Find where the given text appears and provide that cell's center as [x, y] coordinate. 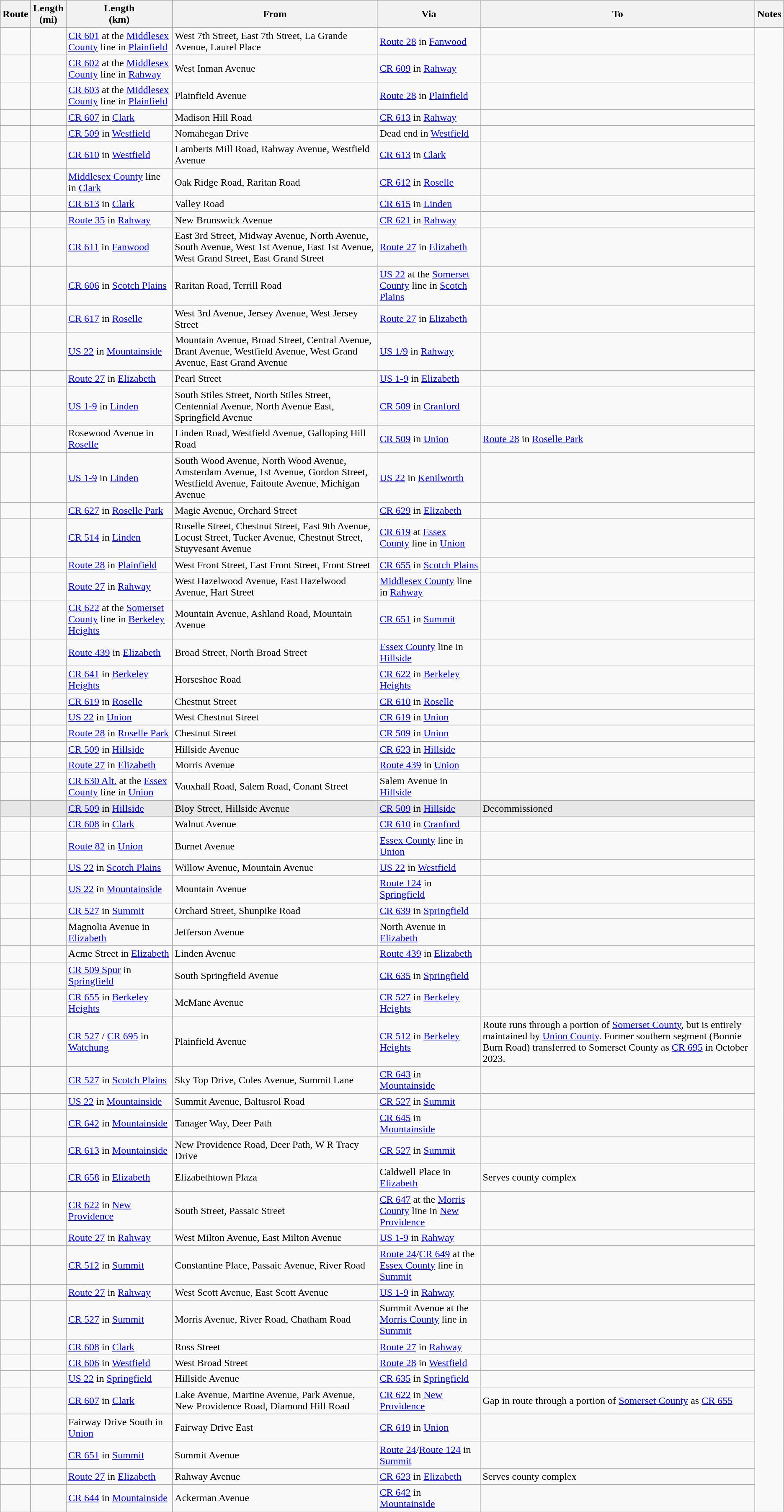
Lake Avenue, Martine Avenue, Park Avenue, New Providence Road, Diamond Hill Road [275, 1401]
To [618, 14]
Summit Avenue, Baltusrol Road [275, 1101]
CR 639 in Springfield [429, 911]
CR 623 in Hillside [429, 749]
West Chestnut Street [275, 717]
CR 623 in Elizabeth [429, 1476]
North Avenue in Elizabeth [429, 932]
US 1/9 in Rahway [429, 352]
CR 509 Spur in Springfield [119, 976]
CR 512 in Berkeley Heights [429, 1041]
CR 610 in Cranford [429, 824]
From [275, 14]
Route 35 in Rahway [119, 220]
CR 641 in Berkeley Heights [119, 680]
Mountain Avenue, Broad Street, Central Avenue, Brant Avenue, Westfield Avenue, West Grand Avenue, East Grand Avenue [275, 352]
Vauxhall Road, Salem Road, Conant Street [275, 787]
Ackerman Avenue [275, 1498]
East 3rd Street, Midway Avenue, North Avenue, South Avenue, West 1st Avenue, East 1st Avenue, West Grand Street, East Grand Street [275, 247]
US 22 at the Somerset County line in Scotch Plains [429, 285]
CR 613 in Rahway [429, 117]
Elizabethtown Plaza [275, 1178]
Essex County line in Union [429, 846]
Walnut Avenue [275, 824]
CR 611 in Fanwood [119, 247]
West 7th Street, East 7th Street, La Grande Avenue, Laurel Place [275, 41]
Fairway Drive South in Union [119, 1427]
Gap in route through a portion of Somerset County as CR 655 [618, 1401]
Middlesex County line in Clark [119, 182]
CR 647 at the Morris County line in New Providence [429, 1211]
CR 617 in Roselle [119, 318]
West Front Street, East Front Street, Front Street [275, 565]
CR 645 in Mountainside [429, 1123]
West Hazelwood Avenue, East Hazelwood Avenue, Hart Street [275, 587]
Tanager Way, Deer Path [275, 1123]
Via [429, 14]
Magie Avenue, Orchard Street [275, 510]
US 22 in Springfield [119, 1379]
Dead end in Westfield [429, 133]
Route 82 in Union [119, 846]
Bloy Street, Hillside Avenue [275, 808]
Broad Street, North Broad Street [275, 652]
Acme Street in Elizabeth [119, 954]
West 3rd Avenue, Jersey Avenue, West Jersey Street [275, 318]
Decommissioned [618, 808]
CR 527 in Scotch Plains [119, 1080]
South Stiles Street, North Stiles Street, Centennial Avenue, North Avenue East, Springfield Avenue [275, 406]
Middlesex County line in Rahway [429, 587]
CR 512 in Summit [119, 1265]
US 22 in Westfield [429, 867]
CR 655 in Scotch Plains [429, 565]
Willow Avenue, Mountain Avenue [275, 867]
Salem Avenue in Hillside [429, 787]
CR 527 / CR 695 in Watchung [119, 1041]
Morris Avenue, River Road, Chatham Road [275, 1320]
Raritan Road, Terrill Road [275, 285]
Lamberts Mill Road, Rahway Avenue, Westfield Avenue [275, 155]
Burnet Avenue [275, 846]
South Springfield Avenue [275, 976]
Nomahegan Drive [275, 133]
South Street, Passaic Street [275, 1211]
CR 612 in Roselle [429, 182]
CR 601 at the Middlesex County line in Plainfield [119, 41]
Linden Road, Westfield Avenue, Galloping Hill Road [275, 439]
Pearl Street [275, 379]
Valley Road [275, 204]
Length(km) [119, 14]
Route 439 in Union [429, 765]
CR 658 in Elizabeth [119, 1178]
Mountain Avenue [275, 889]
Orchard Street, Shunpike Road [275, 911]
CR 609 in Rahway [429, 69]
US 1-9 in Elizabeth [429, 379]
Jefferson Avenue [275, 932]
Ross Street [275, 1347]
Morris Avenue [275, 765]
Route 24/Route 124 in Summit [429, 1455]
CR 509 in Westfield [119, 133]
CR 622 in Berkeley Heights [429, 680]
CR 606 in Scotch Plains [119, 285]
CR 615 in Linden [429, 204]
Route 28 in Westfield [429, 1363]
West Broad Street [275, 1363]
CR 603 at the Middlesex County line in Plainfield [119, 96]
CR 602 at the Middlesex County line in Rahway [119, 69]
Essex County line in Hillside [429, 652]
Horseshoe Road [275, 680]
CR 606 in Westfield [119, 1363]
Madison Hill Road [275, 117]
CR 643 in Mountainside [429, 1080]
Route 28 in Fanwood [429, 41]
Magnolia Avenue in Elizabeth [119, 932]
Fairway Drive East [275, 1427]
Route 124 in Springfield [429, 889]
CR 622 at the Somerset County line in Berkeley Heights [119, 619]
Constantine Place, Passaic Avenue, River Road [275, 1265]
Route [15, 14]
CR 514 in Linden [119, 538]
Mountain Avenue, Ashland Road, Mountain Avenue [275, 619]
CR 627 in Roselle Park [119, 510]
West Scott Avenue, East Scott Avenue [275, 1292]
CR 619 at Essex County line in Union [429, 538]
CR 629 in Elizabeth [429, 510]
CR 509 in Cranford [429, 406]
CR 610 in Westfield [119, 155]
Roselle Street, Chestnut Street, East 9th Avenue, Locust Street, Tucker Avenue, Chestnut Street, Stuyvesant Avenue [275, 538]
US 22 in Kenilworth [429, 478]
CR 619 in Roselle [119, 701]
CR 630 Alt. at the Essex County line in Union [119, 787]
McMane Avenue [275, 1002]
South Wood Avenue, North Wood Avenue, Amsterdam Avenue, 1st Avenue, Gordon Street, Westfield Avenue, Faitoute Avenue, Michigan Avenue [275, 478]
Summit Avenue [275, 1455]
Length(mi) [48, 14]
West Milton Avenue, East Milton Avenue [275, 1238]
New Brunswick Avenue [275, 220]
Linden Avenue [275, 954]
Notes [769, 14]
New Providence Road, Deer Path, W R Tracy Drive [275, 1151]
Summit Avenue at the Morris County line in Summit [429, 1320]
Caldwell Place in Elizabeth [429, 1178]
Rahway Avenue [275, 1476]
Sky Top Drive, Coles Avenue, Summit Lane [275, 1080]
Rosewood Avenue in Roselle [119, 439]
US 22 in Union [119, 717]
CR 655 in Berkeley Heights [119, 1002]
West Inman Avenue [275, 69]
US 22 in Scotch Plains [119, 867]
CR 527 in Berkeley Heights [429, 1002]
CR 610 in Roselle [429, 701]
Oak Ridge Road, Raritan Road [275, 182]
Route 24/CR 649 at the Essex County line in Summit [429, 1265]
CR 613 in Mountainside [119, 1151]
CR 621 in Rahway [429, 220]
CR 644 in Mountainside [119, 1498]
